From the cell containing the given text, extract its center point as (X, Y) coordinate. 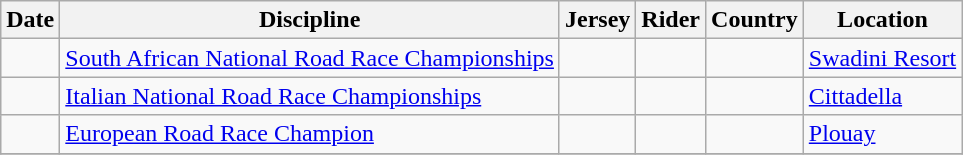
South African National Road Race Championships (310, 58)
Jersey (597, 20)
Discipline (310, 20)
Cittadella (882, 96)
European Road Race Champion (310, 134)
Location (882, 20)
Italian National Road Race Championships (310, 96)
Country (755, 20)
Swadini Resort (882, 58)
Date (30, 20)
Plouay (882, 134)
Rider (671, 20)
